Locate the cell with the specified text and output its [x, y] center coordinate. 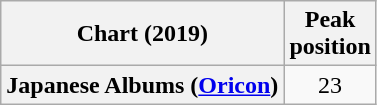
Chart (2019) [142, 34]
23 [330, 85]
Peak position [330, 34]
Japanese Albums (Oricon) [142, 85]
